From the cell containing the given text, extract its center point as (X, Y) coordinate. 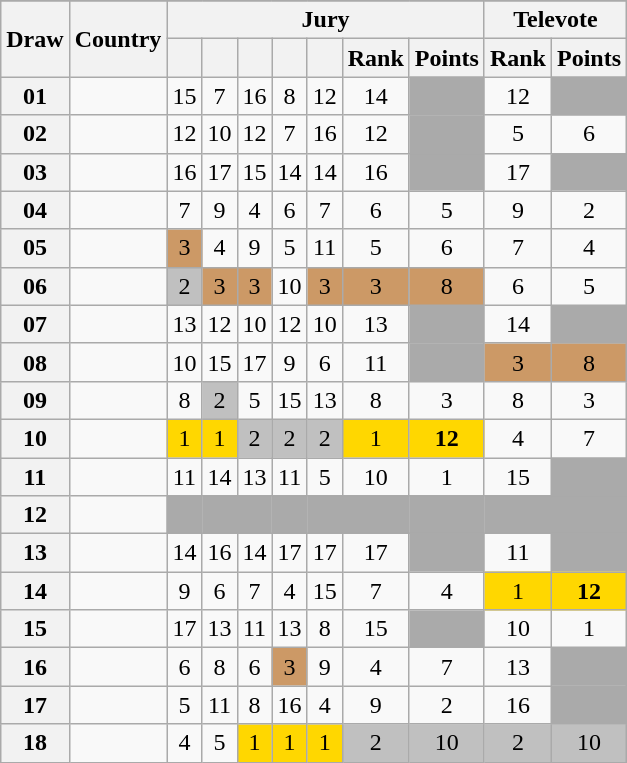
04 (35, 210)
Country (118, 39)
Jury (326, 20)
Draw (35, 39)
18 (35, 743)
08 (35, 362)
Televote (555, 20)
02 (35, 134)
06 (35, 286)
03 (35, 172)
07 (35, 324)
01 (35, 96)
05 (35, 248)
09 (35, 400)
